Determine the (x, y) coordinate at the center of the cell enclosing the given text.  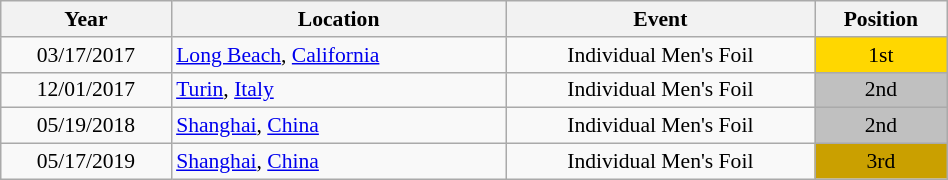
3rd (880, 162)
1st (880, 55)
Long Beach, California (338, 55)
05/17/2019 (86, 162)
03/17/2017 (86, 55)
Year (86, 19)
Location (338, 19)
Position (880, 19)
12/01/2017 (86, 90)
Event (660, 19)
Turin, Italy (338, 90)
05/19/2018 (86, 126)
